Pinpoint the cell where the given text exists, returning its [x, y] midpoint coordinate. 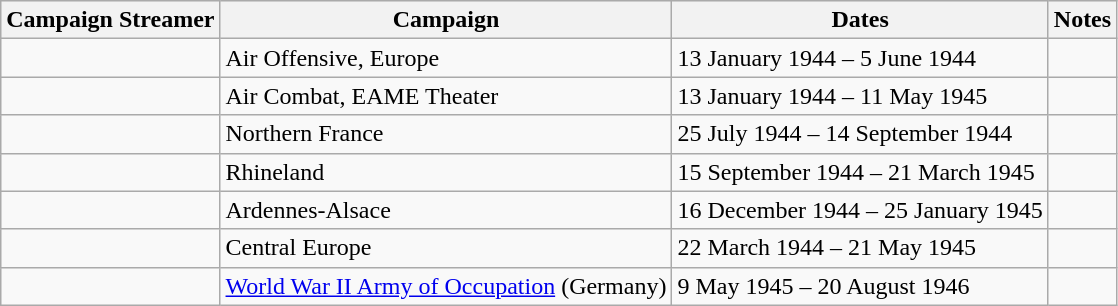
13 January 1944 – 11 May 1945 [860, 96]
Air Combat, EAME Theater [446, 96]
Rhineland [446, 172]
9 May 1945 – 20 August 1946 [860, 286]
25 July 1944 – 14 September 1944 [860, 134]
Campaign [446, 20]
Campaign Streamer [110, 20]
22 March 1944 – 21 May 1945 [860, 248]
16 December 1944 – 25 January 1945 [860, 210]
15 September 1944 – 21 March 1945 [860, 172]
13 January 1944 – 5 June 1944 [860, 58]
Air Offensive, Europe [446, 58]
Ardennes-Alsace [446, 210]
Central Europe [446, 248]
Dates [860, 20]
Notes [1082, 20]
Northern France [446, 134]
World War II Army of Occupation (Germany) [446, 286]
